Capture the cell that displays the provided text and extract its [x, y] central coordinate. 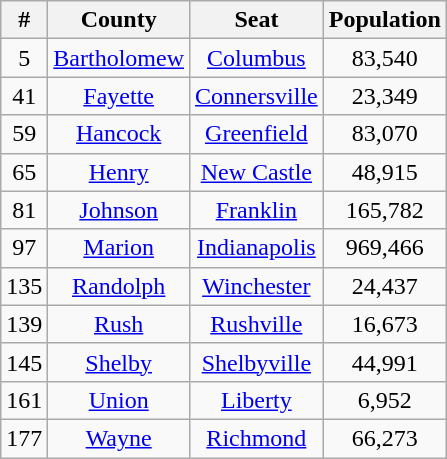
6,952 [384, 400]
Indianapolis [257, 248]
Johnson [119, 210]
969,466 [384, 248]
Seat [257, 20]
97 [24, 248]
Hancock [119, 134]
Columbus [257, 58]
Marion [119, 248]
5 [24, 58]
83,070 [384, 134]
23,349 [384, 96]
Winchester [257, 286]
48,915 [384, 172]
Rush [119, 324]
41 [24, 96]
Liberty [257, 400]
Shelby [119, 362]
145 [24, 362]
66,273 [384, 438]
44,991 [384, 362]
Fayette [119, 96]
Union [119, 400]
16,673 [384, 324]
Bartholomew [119, 58]
24,437 [384, 286]
81 [24, 210]
New Castle [257, 172]
Wayne [119, 438]
59 [24, 134]
County [119, 20]
Henry [119, 172]
Richmond [257, 438]
165,782 [384, 210]
161 [24, 400]
Greenfield [257, 134]
Population [384, 20]
177 [24, 438]
83,540 [384, 58]
Franklin [257, 210]
Rushville [257, 324]
139 [24, 324]
65 [24, 172]
Shelbyville [257, 362]
135 [24, 286]
# [24, 20]
Connersville [257, 96]
Randolph [119, 286]
